Locate the cell with the specified text and output its (X, Y) center coordinate. 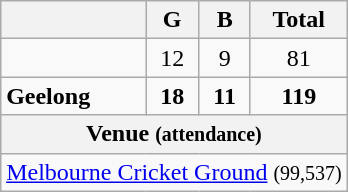
18 (172, 96)
Venue (attendance) (174, 134)
9 (224, 58)
Melbourne Cricket Ground (99,537) (174, 172)
11 (224, 96)
119 (298, 96)
Total (298, 20)
81 (298, 58)
Geelong (74, 96)
B (224, 20)
12 (172, 58)
G (172, 20)
